Determine the (X, Y) coordinate at the center of the cell enclosing the given text.  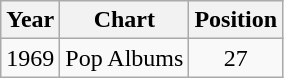
Chart (124, 20)
27 (236, 58)
Pop Albums (124, 58)
Position (236, 20)
Year (30, 20)
1969 (30, 58)
